Detect which cell encompasses the target text, then output its (x, y) center coordinate. 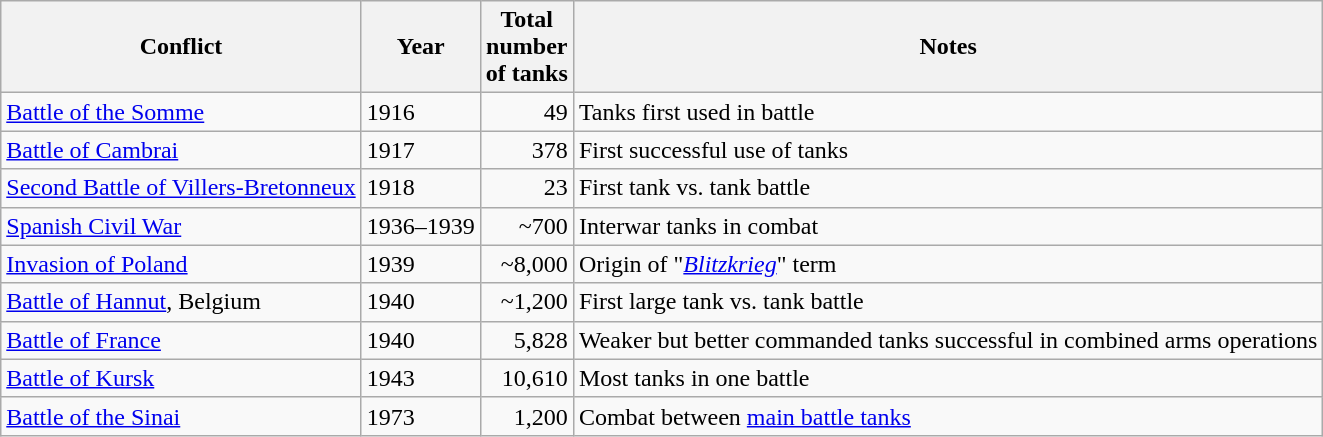
Battle of the Sinai (181, 416)
Battle of France (181, 340)
~1,200 (526, 302)
1918 (420, 188)
Battle of Kursk (181, 378)
Battle of Cambrai (181, 150)
First large tank vs. tank battle (948, 302)
Origin of "Blitzkrieg" term (948, 264)
23 (526, 188)
Weaker but better commanded tanks successful in combined arms operations (948, 340)
1943 (420, 378)
First tank vs. tank battle (948, 188)
378 (526, 150)
5,828 (526, 340)
Battle of the Somme (181, 112)
1916 (420, 112)
Totalnumberof tanks (526, 47)
1936–1939 (420, 226)
Tanks first used in battle (948, 112)
1973 (420, 416)
Battle of Hannut, Belgium (181, 302)
1939 (420, 264)
Invasion of Poland (181, 264)
Notes (948, 47)
~8,000 (526, 264)
1,200 (526, 416)
Combat between main battle tanks (948, 416)
49 (526, 112)
Interwar tanks in combat (948, 226)
Year (420, 47)
1917 (420, 150)
Spanish Civil War (181, 226)
Second Battle of Villers-Bretonneux (181, 188)
Conflict (181, 47)
First successful use of tanks (948, 150)
Most tanks in one battle (948, 378)
~700 (526, 226)
10,610 (526, 378)
